Pinpoint the cell where the given text exists, returning its (X, Y) midpoint coordinate. 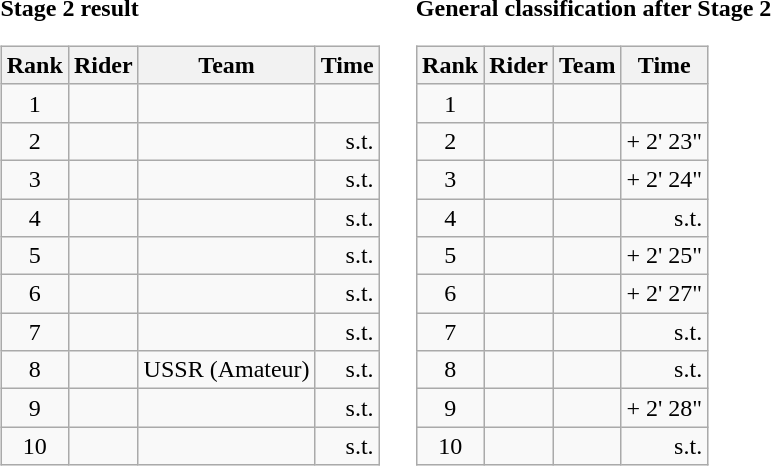
USSR (Amateur) (226, 370)
+ 2' 27" (664, 294)
+ 2' 28" (664, 408)
+ 2' 25" (664, 256)
+ 2' 23" (664, 141)
+ 2' 24" (664, 179)
